Find where the given text appears and provide that cell's center as (X, Y) coordinate. 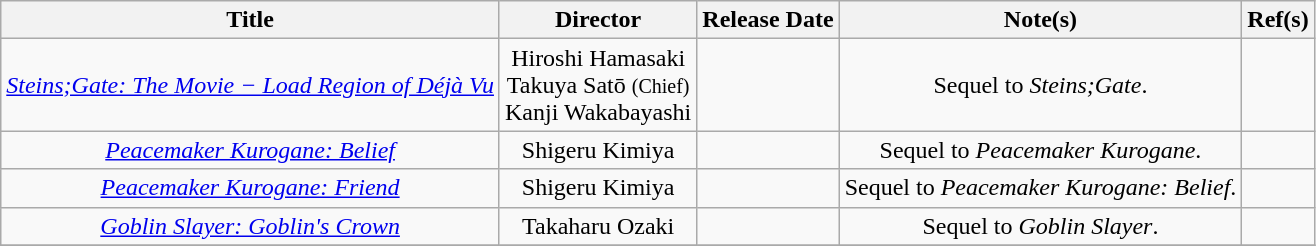
Hiroshi Hamasaki Takuya Satō (Chief)Kanji Wakabayashi (598, 85)
Sequel to Peacemaker Kurogane. (1040, 150)
Takaharu Ozaki (598, 226)
Peacemaker Kurogane: Friend (250, 188)
Steins;Gate: The Movie − Load Region of Déjà Vu (250, 85)
Goblin Slayer: Goblin's Crown (250, 226)
Release Date (768, 20)
Peacemaker Kurogane: Belief (250, 150)
Sequel to Goblin Slayer. (1040, 226)
Director (598, 20)
Sequel to Steins;Gate. (1040, 85)
Sequel to Peacemaker Kurogane: Belief. (1040, 188)
Ref(s) (1278, 20)
Title (250, 20)
Note(s) (1040, 20)
